Capture the cell that displays the provided text and extract its (x, y) central coordinate. 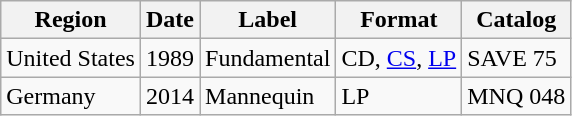
CD, CS, LP (399, 58)
MNQ 048 (516, 96)
United States (71, 58)
Fundamental (268, 58)
LP (399, 96)
2014 (170, 96)
Format (399, 20)
Catalog (516, 20)
Region (71, 20)
Mannequin (268, 96)
1989 (170, 58)
Date (170, 20)
SAVE 75 (516, 58)
Label (268, 20)
Germany (71, 96)
